Return the (X, Y) coordinate for the center point of the cell that contains the specified text.  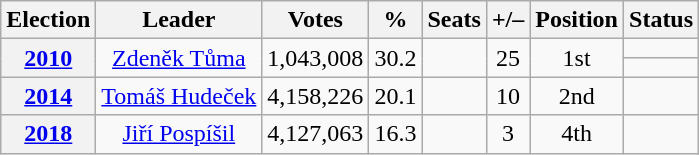
4,158,226 (316, 96)
30.2 (396, 58)
Jiří Pospíšil (179, 134)
1,043,008 (316, 58)
3 (508, 134)
2018 (48, 134)
20.1 (396, 96)
Position (577, 20)
4th (577, 134)
2nd (577, 96)
2014 (48, 96)
4,127,063 (316, 134)
Votes (316, 20)
Tomáš Hudeček (179, 96)
2010 (48, 58)
Election (48, 20)
+/– (508, 20)
Status (662, 20)
10 (508, 96)
Seats (454, 20)
Zdeněk Tůma (179, 58)
1st (577, 58)
16.3 (396, 134)
% (396, 20)
Leader (179, 20)
25 (508, 58)
